Locate the cell with the specified text and output its (x, y) center coordinate. 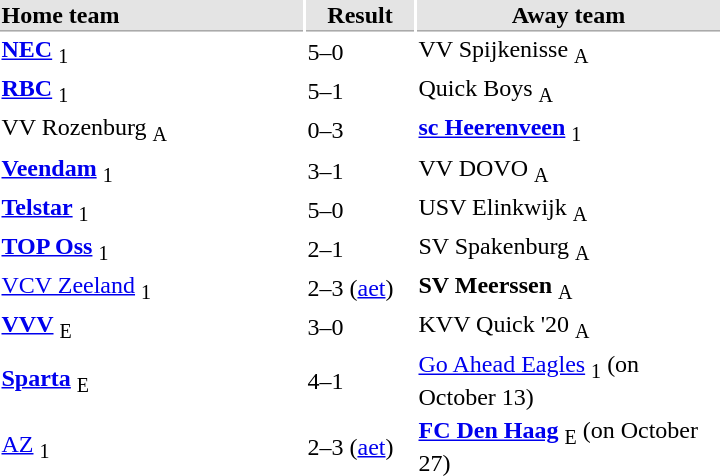
SV Meerssen A (568, 288)
KVV Quick '20 A (568, 327)
Quick Boys A (568, 92)
Go Ahead Eagles 1 (on October 13) (568, 380)
3–1 (360, 170)
4–1 (360, 380)
2–1 (360, 249)
USV Elinkwijk A (568, 210)
Sparta E (152, 380)
2–3 (aet) (360, 288)
VVV E (152, 327)
Veendam 1 (152, 170)
Home team (152, 16)
SV Spakenburg A (568, 249)
TOP Oss 1 (152, 249)
NEC 1 (152, 52)
Away team (568, 16)
VV Rozenburg A (152, 131)
sc Heerenveen 1 (568, 131)
RBC 1 (152, 92)
Telstar 1 (152, 210)
3–0 (360, 327)
Result (360, 16)
0–3 (360, 131)
VV Spijkenisse A (568, 52)
VV DOVO A (568, 170)
VCV Zeeland 1 (152, 288)
5–1 (360, 92)
